Locate the cell with the specified text and output its [X, Y] center coordinate. 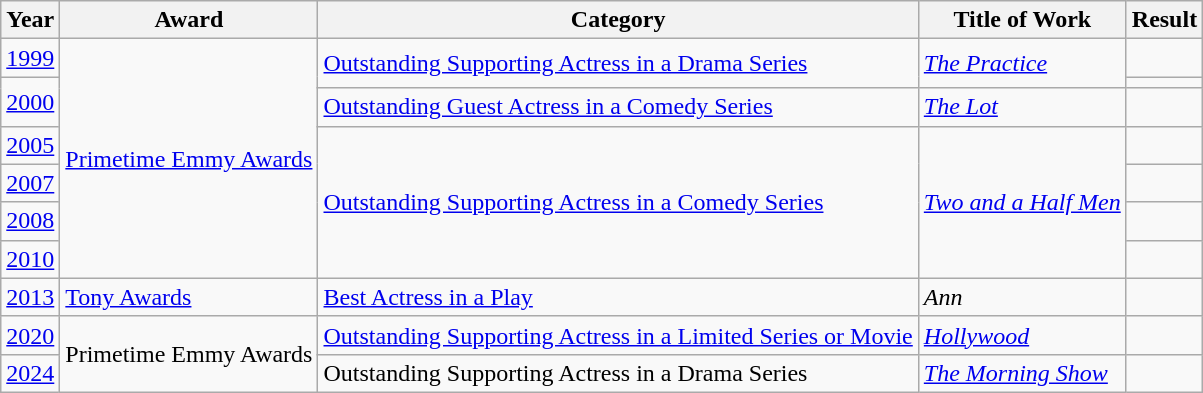
Outstanding Supporting Actress in a Comedy Series [618, 202]
1999 [30, 58]
2008 [30, 221]
2024 [30, 373]
Result [1164, 20]
Award [189, 20]
Hollywood [1022, 335]
Outstanding Guest Actress in a Comedy Series [618, 107]
2010 [30, 259]
2013 [30, 297]
2000 [30, 102]
Best Actress in a Play [618, 297]
The Lot [1022, 107]
2007 [30, 183]
Ann [1022, 297]
2020 [30, 335]
Year [30, 20]
The Morning Show [1022, 373]
Two and a Half Men [1022, 202]
The Practice [1022, 64]
Title of Work [1022, 20]
Category [618, 20]
2005 [30, 145]
Tony Awards [189, 297]
Outstanding Supporting Actress in a Limited Series or Movie [618, 335]
